Capture the cell that displays the provided text and extract its [X, Y] central coordinate. 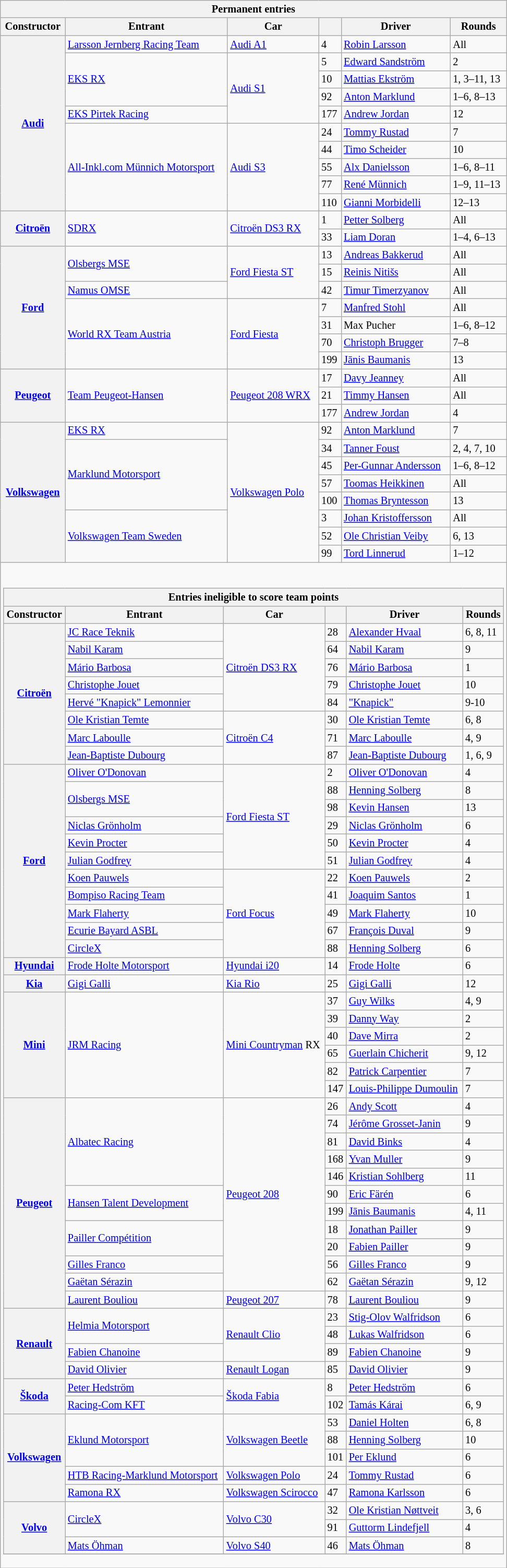
65 [336, 1054]
78 [336, 1300]
99 [330, 554]
110 [330, 202]
20 [336, 1247]
6, 13 [478, 536]
40 [336, 1036]
Hervé "Knapick" Lemonnier [144, 702]
Peugeot 208 [274, 1194]
Robin Larsson [395, 44]
François Duval [405, 931]
Helmia Motorsport [144, 1325]
Toomas Heikkinen [395, 483]
Christoph Brugger [395, 343]
147 [336, 1089]
Kevin Hansen [405, 808]
Thomas Bryntesson [395, 501]
50 [336, 843]
Manfred Stohl [395, 307]
Peugeot 208 WRX [273, 396]
Tamás Kárai [405, 1405]
3 [330, 518]
JRM Racing [144, 1045]
25 [336, 984]
HTB Racing-Marklund Motorsport [144, 1475]
Volkswagen Beetle [274, 1440]
Guy Wilks [405, 1001]
Louis-Philippe Dumoulin [405, 1089]
Liam Doran [395, 237]
57 [330, 483]
SDRX [146, 229]
82 [336, 1071]
René Münnich [395, 185]
Ramona Karlsson [405, 1493]
Gianni Morbidelli [395, 202]
Volkswagen Scirocco [274, 1493]
12–13 [478, 202]
Audi A1 [273, 44]
Bompiso Racing Team [144, 895]
28 [336, 632]
Alexander Hvaal [405, 632]
1–6, 8–11 [478, 167]
41 [336, 895]
Citroën C4 [274, 738]
Volvo [34, 1528]
52 [330, 536]
Larsson Jernberg Racing Team [146, 44]
23 [336, 1317]
Ole Kristian Nøttveit [405, 1510]
22 [336, 878]
Marklund Motorsport [146, 475]
Albatec Racing [144, 1141]
Team Peugeot-Hansen [146, 396]
Eric Färén [405, 1194]
67 [336, 931]
Ford Focus [274, 913]
48 [336, 1335]
Audi S1 [273, 88]
39 [336, 1019]
Tord Linnerud [395, 554]
168 [336, 1159]
Tanner Foust [395, 448]
Volvo S40 [274, 1546]
81 [336, 1142]
44 [330, 150]
Renault [34, 1343]
34 [330, 448]
84 [336, 702]
2, 4, 7, 10 [478, 448]
All-Inkl.com Münnich Motorsport [146, 167]
64 [336, 650]
102 [336, 1405]
9-10 [483, 702]
5 [330, 62]
Davy Jeanney [395, 378]
6, 8, 11 [483, 632]
Andy Scott [405, 1106]
Kristian Sohlberg [405, 1177]
Petter Solberg [395, 220]
100 [330, 501]
Timur Timerzyanov [395, 290]
14 [336, 966]
31 [330, 325]
47 [336, 1493]
30 [336, 720]
Namus OMSE [146, 290]
62 [336, 1282]
Andreas Bakkerud [395, 255]
Hyundai [34, 966]
74 [336, 1124]
Alx Danielsson [395, 167]
Dave Mirra [405, 1036]
Renault Clio [274, 1335]
Volkswagen Team Sweden [146, 535]
Lukas Walfridson [405, 1335]
Ole Christian Veiby [395, 536]
Kia [34, 984]
1–6, 8–13 [478, 97]
1–4, 6–13 [478, 237]
89 [336, 1352]
4, 11 [483, 1212]
71 [336, 738]
53 [336, 1422]
Eklund Motorsport [144, 1440]
91 [336, 1528]
6, 9 [483, 1405]
Peugeot 207 [274, 1300]
11 [483, 1177]
Mattias Ekström [395, 79]
49 [336, 913]
Hyundai i20 [274, 966]
Max Pucher [395, 325]
Per-Gunnar Andersson [395, 465]
Škoda [34, 1396]
Volvo C30 [274, 1518]
Audi [33, 123]
Guerlain Chicherit [405, 1054]
101 [336, 1457]
1–9, 11–13 [478, 185]
Jonathan Pailler [405, 1229]
Renault Logan [274, 1370]
42 [330, 290]
Škoda Fabia [274, 1396]
Mini [34, 1045]
EKS Pirtek Racing [146, 114]
51 [336, 860]
79 [336, 685]
Timo Scheider [395, 150]
26 [336, 1106]
Johan Kristoffersson [395, 518]
45 [330, 465]
"Knapick" [405, 702]
15 [330, 272]
32 [336, 1510]
1–12 [478, 554]
76 [336, 667]
Frode Holte Motorsport [144, 966]
17 [330, 378]
Timmy Hansen [395, 396]
46 [336, 1546]
Edward Sandström [395, 62]
World RX Team Austria [146, 334]
55 [330, 167]
87 [336, 755]
21 [330, 396]
7–8 [478, 343]
56 [336, 1264]
JC Race Teknik [144, 632]
70 [330, 343]
Mini Countryman RX [274, 1045]
Joaquim Santos [405, 895]
Jérôme Grosset-Janin [405, 1124]
Danny Way [405, 1019]
Entries ineligible to score team points [253, 597]
Racing-Com KFT [144, 1405]
85 [336, 1370]
Ecurie Bayard ASBL [144, 931]
90 [336, 1194]
Ford Fiesta [273, 334]
Kia Rio [274, 984]
37 [336, 1001]
Stig-Olov Walfridson [405, 1317]
Hansen Talent Development [144, 1203]
Reinis Nitišs [395, 272]
Yvan Muller [405, 1159]
77 [330, 185]
Audi S3 [273, 167]
Fabien Pailler [405, 1247]
Ramona RX [144, 1493]
3, 6 [483, 1510]
Permanent entries [253, 9]
Frode Holte [405, 966]
18 [336, 1229]
1, 3–11, 13 [478, 79]
33 [330, 237]
Patrick Carpentier [405, 1071]
1, 6, 9 [483, 755]
146 [336, 1177]
Daniel Holten [405, 1422]
David Binks [405, 1142]
29 [336, 825]
Guttorm Lindefjell [405, 1528]
Pailler Compétition [144, 1238]
Per Eklund [405, 1457]
98 [336, 808]
